Scan for the cell matching the given text and deliver its (X, Y) coordinate at center. 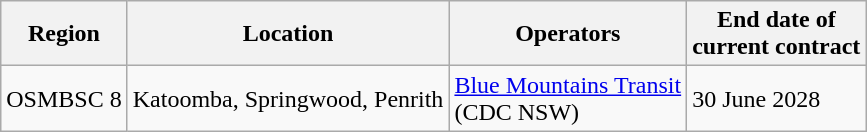
Katoomba, Springwood, Penrith (288, 98)
Blue Mountains Transit(CDC NSW) (568, 98)
Location (288, 34)
OSMBSC 8 (64, 98)
Region (64, 34)
Operators (568, 34)
30 June 2028 (776, 98)
End date ofcurrent contract (776, 34)
